Pinpoint the cell where the given text exists, returning its [X, Y] midpoint coordinate. 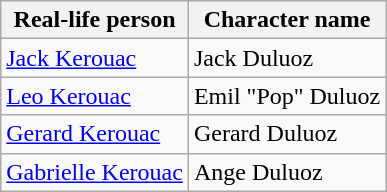
Leo Kerouac [95, 96]
Jack Duluoz [286, 58]
Ange Duluoz [286, 172]
Jack Kerouac [95, 58]
Character name [286, 20]
Real-life person [95, 20]
Gerard Kerouac [95, 134]
Gabrielle Kerouac [95, 172]
Emil "Pop" Duluoz [286, 96]
Gerard Duluoz [286, 134]
